Output the [x, y] coordinate of the center of the cell containing the given text.  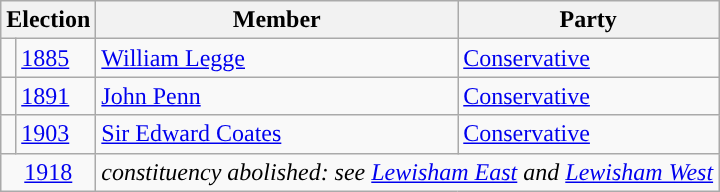
1918 [48, 172]
Member [277, 20]
1903 [56, 134]
Party [588, 20]
1891 [56, 96]
1885 [56, 58]
Election [48, 20]
William Legge [277, 58]
John Penn [277, 96]
Sir Edward Coates [277, 134]
constituency abolished: see Lewisham East and Lewisham West [408, 172]
